From the cell containing the given text, extract its center point as [x, y] coordinate. 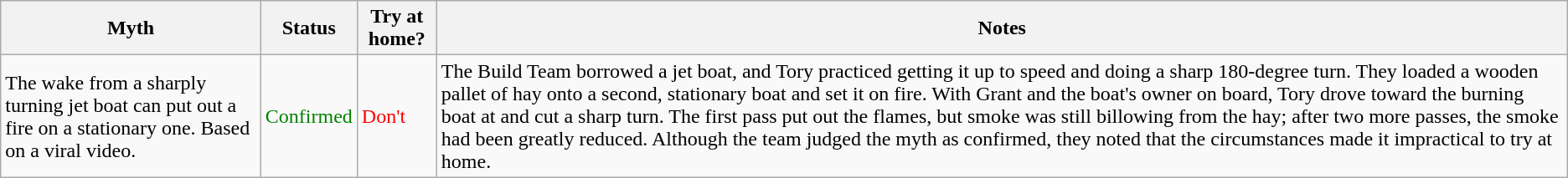
Confirmed [308, 116]
Myth [131, 28]
Notes [1002, 28]
Status [308, 28]
The wake from a sharply turning jet boat can put out a fire on a stationary one. Based on a viral video. [131, 116]
Try at home? [397, 28]
Don't [397, 116]
